For the text-containing cell, return its midpoint in [X, Y] coordinate format. 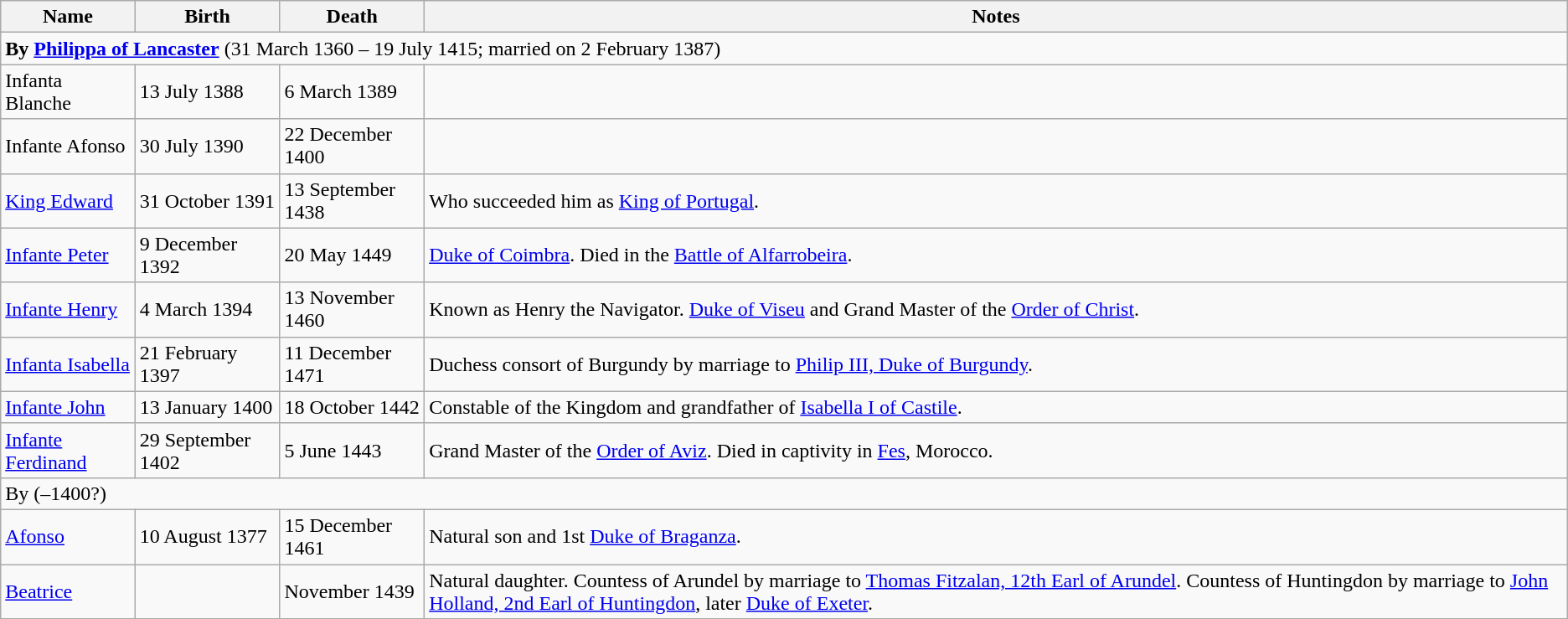
6 March 1389 [352, 92]
5 June 1443 [352, 451]
20 May 1449 [352, 255]
Infante John [68, 407]
30 July 1390 [208, 146]
Death [352, 17]
11 December 1471 [352, 364]
Infanta Blanche [68, 92]
10 August 1377 [208, 536]
13 September 1438 [352, 201]
Infante Afonso [68, 146]
9 December 1392 [208, 255]
Beatrice [68, 591]
21 February 1397 [208, 364]
Birth [208, 17]
Infante Ferdinand [68, 451]
29 September 1402 [208, 451]
31 October 1391 [208, 201]
22 December 1400 [352, 146]
Constable of the Kingdom and grandfather of Isabella I of Castile. [997, 407]
15 December 1461 [352, 536]
18 October 1442 [352, 407]
Notes [997, 17]
By Philippa of Lancaster (31 March 1360 – 19 July 1415; married on 2 February 1387) [784, 49]
King Edward [68, 201]
Known as Henry the Navigator. Duke of Viseu and Grand Master of the Order of Christ. [997, 310]
Name [68, 17]
13 November 1460 [352, 310]
Grand Master of the Order of Aviz. Died in captivity in Fes, Morocco. [997, 451]
13 July 1388 [208, 92]
Natural son and 1st Duke of Braganza. [997, 536]
Infante Peter [68, 255]
4 March 1394 [208, 310]
Duke of Coimbra. Died in the Battle of Alfarrobeira. [997, 255]
Who succeeded him as King of Portugal. [997, 201]
13 January 1400 [208, 407]
Infante Henry [68, 310]
Afonso [68, 536]
By (–1400?) [784, 493]
Infanta Isabella [68, 364]
November 1439 [352, 591]
Duchess consort of Burgundy by marriage to Philip III, Duke of Burgundy. [997, 364]
